Return the (X, Y) coordinate for the center point of the cell that contains the specified text.  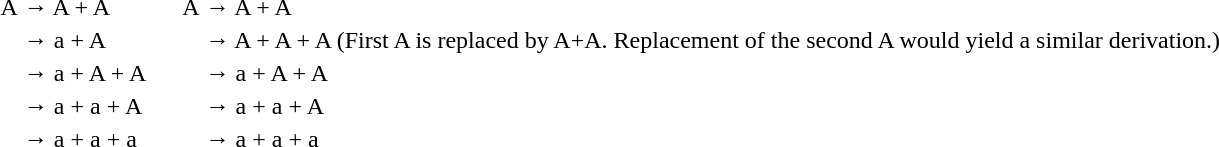
→ a + a + A (84, 106)
→ a + A (84, 40)
→ a + A + A (84, 73)
